From the cell containing the given text, extract its center point as [X, Y] coordinate. 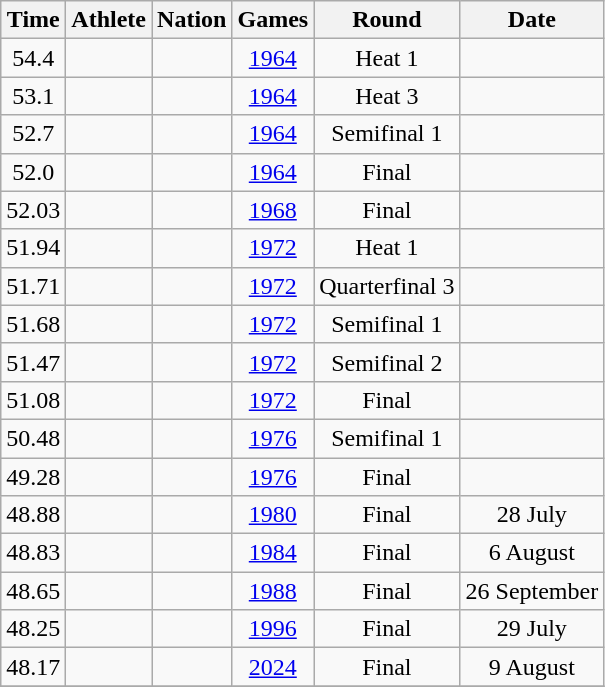
52.0 [34, 172]
52.7 [34, 134]
48.88 [34, 515]
48.65 [34, 591]
53.1 [34, 96]
Time [34, 20]
28 July [532, 515]
1968 [273, 210]
29 July [532, 629]
1984 [273, 553]
Semifinal 2 [387, 362]
48.83 [34, 553]
9 August [532, 667]
49.28 [34, 477]
51.08 [34, 400]
51.68 [34, 324]
54.4 [34, 58]
Nation [192, 20]
2024 [273, 667]
Games [273, 20]
1996 [273, 629]
26 September [532, 591]
50.48 [34, 438]
51.47 [34, 362]
Round [387, 20]
51.71 [34, 286]
6 August [532, 553]
Heat 3 [387, 96]
48.17 [34, 667]
1988 [273, 591]
Quarterfinal 3 [387, 286]
51.94 [34, 248]
1980 [273, 515]
Athlete [109, 20]
48.25 [34, 629]
Date [532, 20]
52.03 [34, 210]
